Return the (X, Y) coordinate for the center point of the cell that contains the specified text.  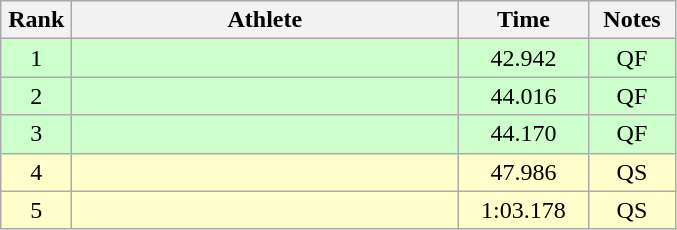
1 (36, 58)
1:03.178 (524, 210)
5 (36, 210)
2 (36, 96)
4 (36, 172)
Notes (632, 20)
44.016 (524, 96)
42.942 (524, 58)
Athlete (265, 20)
Time (524, 20)
Rank (36, 20)
3 (36, 134)
44.170 (524, 134)
47.986 (524, 172)
